Return (x, y) of the center of cell containing provided text 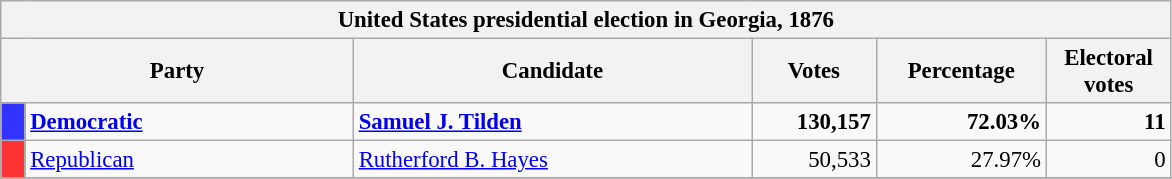
United States presidential election in Georgia, 1876 (586, 20)
50,533 (814, 160)
Rutherford B. Hayes (552, 160)
Party (178, 72)
Democratic (189, 122)
11 (1108, 122)
Candidate (552, 72)
Electoral votes (1108, 72)
Republican (189, 160)
27.97% (961, 160)
Samuel J. Tilden (552, 122)
0 (1108, 160)
Votes (814, 72)
Percentage (961, 72)
72.03% (961, 122)
130,157 (814, 122)
